Scan for the cell matching the given text and deliver its [x, y] coordinate at center. 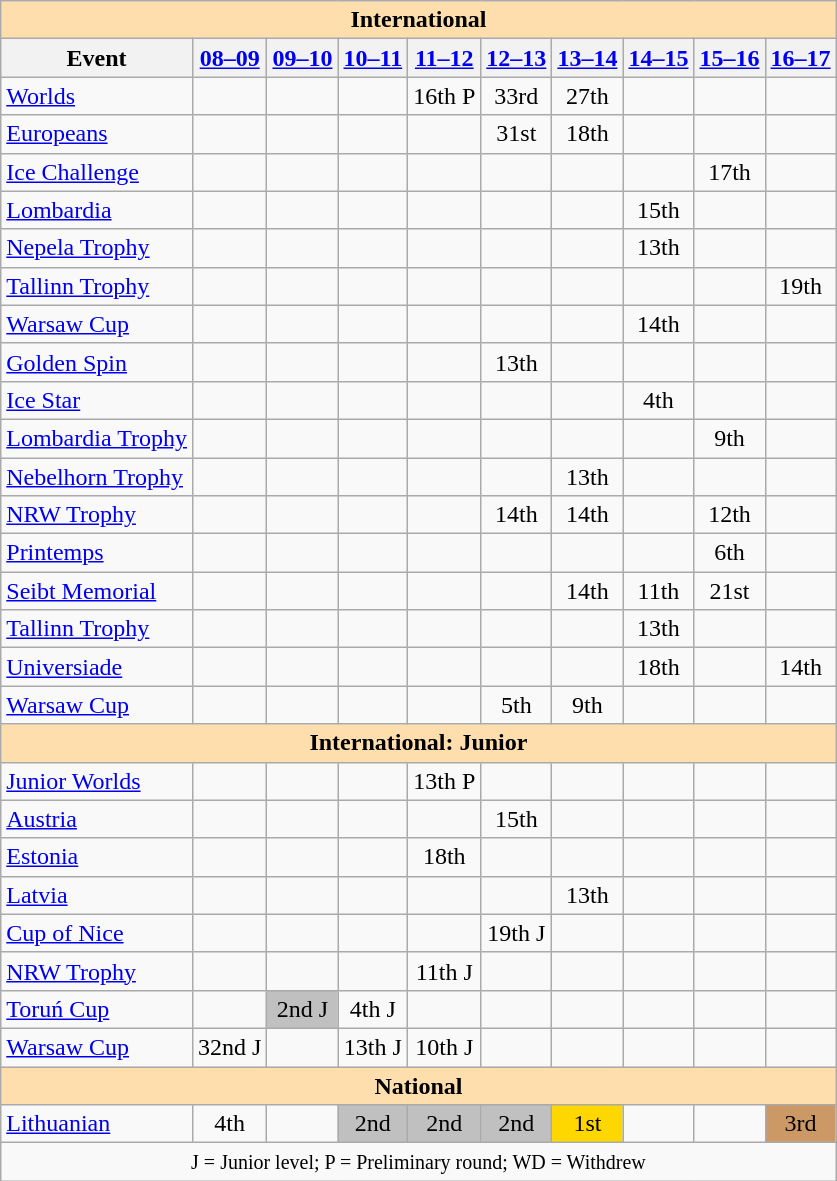
32nd J [229, 1047]
Nepela Trophy [97, 248]
11th J [444, 971]
National [418, 1085]
1st [588, 1124]
16th P [444, 96]
Nebelhorn Trophy [97, 477]
Toruń Cup [97, 1009]
Ice Challenge [97, 172]
Seibt Memorial [97, 591]
Worlds [97, 96]
11–12 [444, 58]
33rd [516, 96]
Lombardia [97, 210]
13th P [444, 781]
Ice Star [97, 400]
Europeans [97, 134]
Lithuanian [97, 1124]
21st [730, 591]
12–13 [516, 58]
Estonia [97, 857]
Junior Worlds [97, 781]
J = Junior level; P = Preliminary round; WD = Withdrew [418, 1162]
11th [658, 591]
Event [97, 58]
6th [730, 553]
10–11 [373, 58]
16–17 [800, 58]
Universiade [97, 667]
Golden Spin [97, 362]
3rd [800, 1124]
31st [516, 134]
Cup of Nice [97, 933]
27th [588, 96]
5th [516, 705]
Lombardia Trophy [97, 438]
10th J [444, 1047]
14–15 [658, 58]
Austria [97, 819]
Printemps [97, 553]
4th J [373, 1009]
17th [730, 172]
15–16 [730, 58]
13th J [373, 1047]
International [418, 20]
19th J [516, 933]
13–14 [588, 58]
2nd J [302, 1009]
International: Junior [418, 743]
19th [800, 286]
09–10 [302, 58]
Latvia [97, 895]
12th [730, 515]
08–09 [229, 58]
